Output the (x, y) coordinate of the center of the cell containing the given text.  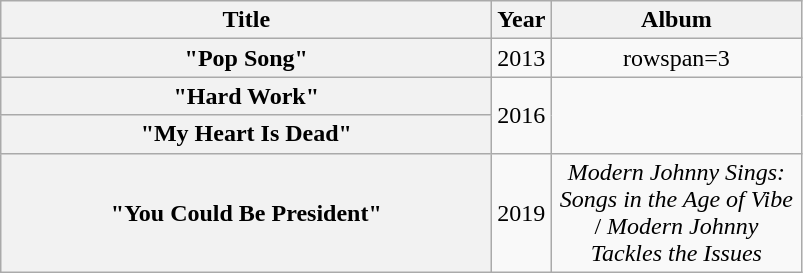
"You Could Be President" (246, 212)
2019 (522, 212)
2013 (522, 58)
Year (522, 20)
"Hard Work" (246, 96)
"Pop Song" (246, 58)
Modern Johnny Sings: Songs in the Age of Vibe / Modern Johnny Tackles the Issues (676, 212)
Title (246, 20)
Album (676, 20)
"My Heart Is Dead" (246, 134)
2016 (522, 115)
rowspan=3 (676, 58)
